Pinpoint the cell where the given text exists, returning its [x, y] midpoint coordinate. 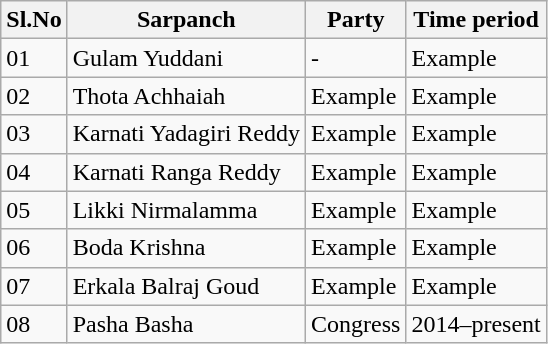
03 [34, 134]
Party [356, 20]
Karnati Yadagiri Reddy [186, 134]
Time period [476, 20]
Erkala Balraj Goud [186, 286]
Sl.No [34, 20]
04 [34, 172]
05 [34, 210]
Congress [356, 324]
Sarpanch [186, 20]
Likki Nirmalamma [186, 210]
06 [34, 248]
Thota Achhaiah [186, 96]
2014–present [476, 324]
01 [34, 58]
Gulam Yuddani [186, 58]
Boda Krishna [186, 248]
08 [34, 324]
07 [34, 286]
02 [34, 96]
- [356, 58]
Karnati Ranga Reddy [186, 172]
Pasha Basha [186, 324]
